Scan for the cell matching the given text and deliver its [X, Y] coordinate at center. 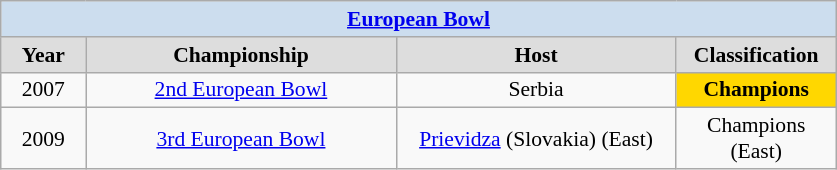
2nd European Bowl [241, 90]
Champions (East) [756, 138]
Champions [756, 90]
2007 [44, 90]
Host [536, 55]
Year [44, 55]
Prievidza (Slovakia) (East) [536, 138]
2009 [44, 138]
European Bowl [419, 19]
Classification [756, 55]
3rd European Bowl [241, 138]
Serbia [536, 90]
Championship [241, 55]
